Return (x, y) of the center of cell containing provided text 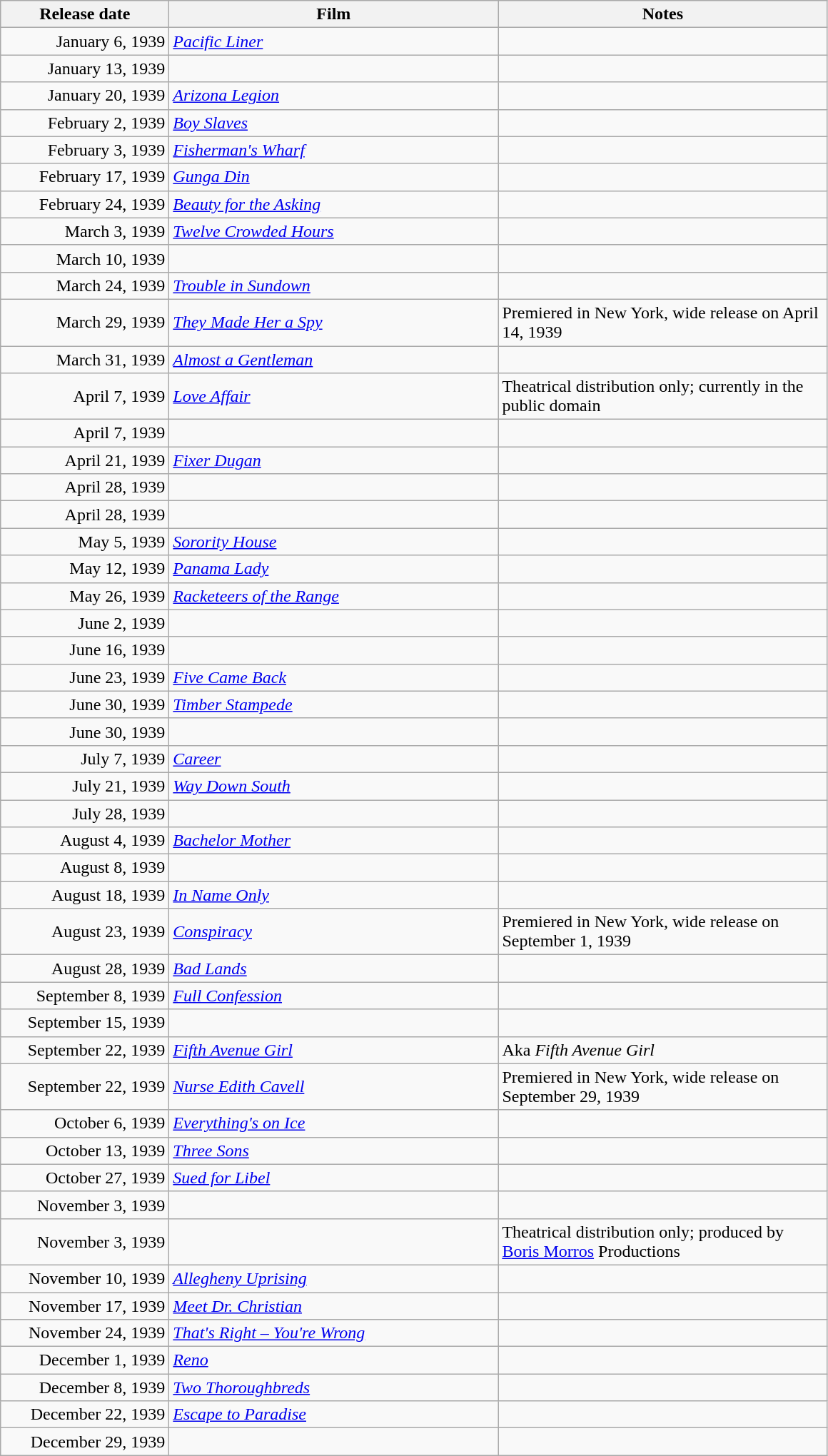
September 15, 1939 (85, 1023)
February 2, 1939 (85, 123)
July 7, 1939 (85, 759)
Career (334, 759)
December 22, 1939 (85, 1415)
Love Affair (334, 397)
Twelve Crowded Hours (334, 231)
February 17, 1939 (85, 177)
January 6, 1939 (85, 41)
November 24, 1939 (85, 1333)
They Made Her a Spy (334, 323)
Boy Slaves (334, 123)
March 10, 1939 (85, 258)
Release date (85, 14)
January 20, 1939 (85, 96)
Bad Lands (334, 969)
Aka Fifth Avenue Girl (662, 1050)
Film (334, 14)
Full Confession (334, 996)
Theatrical distribution only; currently in the public domain (662, 397)
Meet Dr. Christian (334, 1305)
April 21, 1939 (85, 460)
December 8, 1939 (85, 1387)
In Name Only (334, 895)
November 17, 1939 (85, 1305)
July 21, 1939 (85, 786)
Premiered in New York, wide release on September 29, 1939 (662, 1086)
Racketeers of the Range (334, 596)
Theatrical distribution only; produced by Boris Morros Productions (662, 1242)
Allegheny Uprising (334, 1278)
March 29, 1939 (85, 323)
December 1, 1939 (85, 1360)
Fifth Avenue Girl (334, 1050)
Bachelor Mother (334, 841)
June 2, 1939 (85, 623)
October 27, 1939 (85, 1178)
October 6, 1939 (85, 1123)
Nurse Edith Cavell (334, 1086)
Beauty for the Asking (334, 204)
Two Thoroughbreds (334, 1387)
February 24, 1939 (85, 204)
Gunga Din (334, 177)
Escape to Paradise (334, 1415)
Premiered in New York, wide release on September 1, 1939 (662, 932)
August 8, 1939 (85, 868)
March 3, 1939 (85, 231)
May 5, 1939 (85, 542)
August 4, 1939 (85, 841)
Conspiracy (334, 932)
Notes (662, 14)
July 28, 1939 (85, 813)
March 24, 1939 (85, 285)
Trouble in Sundown (334, 285)
June 16, 1939 (85, 650)
February 3, 1939 (85, 150)
May 26, 1939 (85, 596)
June 23, 1939 (85, 677)
That's Right – You're Wrong (334, 1333)
Five Came Back (334, 677)
January 13, 1939 (85, 69)
Sued for Libel (334, 1178)
Sorority House (334, 542)
October 13, 1939 (85, 1151)
Pacific Liner (334, 41)
Way Down South (334, 786)
August 28, 1939 (85, 969)
Almost a Gentleman (334, 359)
Fixer Dugan (334, 460)
Arizona Legion (334, 96)
Panama Lady (334, 569)
Timber Stampede (334, 704)
Premiered in New York, wide release on April 14, 1939 (662, 323)
March 31, 1939 (85, 359)
August 23, 1939 (85, 932)
Everything's on Ice (334, 1123)
Three Sons (334, 1151)
Fisherman's Wharf (334, 150)
November 10, 1939 (85, 1278)
September 8, 1939 (85, 996)
August 18, 1939 (85, 895)
Reno (334, 1360)
December 29, 1939 (85, 1442)
May 12, 1939 (85, 569)
